Pinpoint the cell where the given text exists, returning its (x, y) midpoint coordinate. 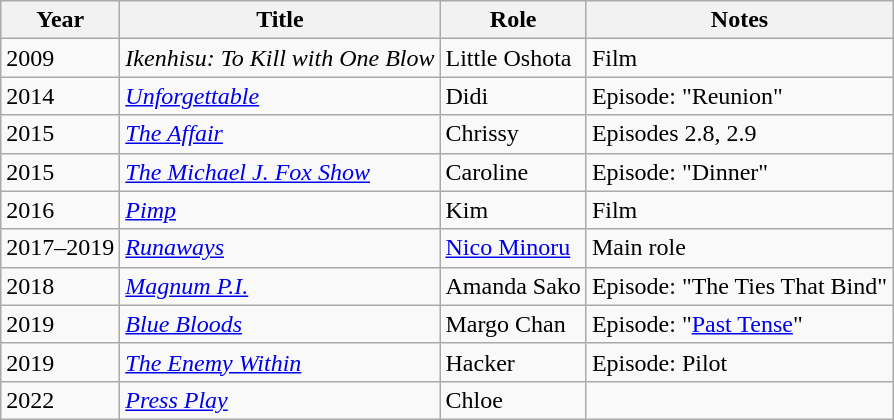
Notes (739, 20)
Didi (513, 96)
Episode: Pilot (739, 362)
Nico Minoru (513, 248)
2016 (60, 210)
The Affair (280, 134)
Margo Chan (513, 324)
2018 (60, 286)
Episode: "The Ties That Bind" (739, 286)
The Michael J. Fox Show (280, 172)
Blue Bloods (280, 324)
Episode: "Past Tense" (739, 324)
Caroline (513, 172)
Title (280, 20)
Episode: "Reunion" (739, 96)
2014 (60, 96)
Year (60, 20)
Little Oshota (513, 58)
Hacker (513, 362)
Main role (739, 248)
Runaways (280, 248)
Chloe (513, 400)
Amanda Sako (513, 286)
Kim (513, 210)
Pimp (280, 210)
Ikenhisu: To Kill with One Blow (280, 58)
2017–2019 (60, 248)
Episodes 2.8, 2.9 (739, 134)
The Enemy Within (280, 362)
Role (513, 20)
Chrissy (513, 134)
2009 (60, 58)
Episode: "Dinner" (739, 172)
2022 (60, 400)
Magnum P.I. (280, 286)
Press Play (280, 400)
Unforgettable (280, 96)
